For the text-containing cell, return its midpoint in [x, y] coordinate format. 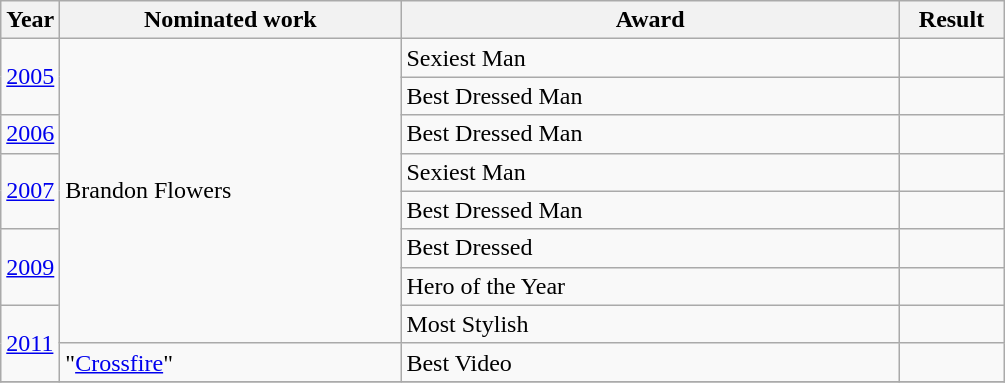
Brandon Flowers [230, 191]
2011 [30, 343]
Best Video [650, 362]
Most Stylish [650, 324]
2009 [30, 267]
Result [951, 20]
2006 [30, 134]
"Crossfire" [230, 362]
Award [650, 20]
2005 [30, 77]
Nominated work [230, 20]
Hero of the Year [650, 286]
2007 [30, 191]
Year [30, 20]
Best Dressed [650, 248]
